Return [X, Y] of the center of cell containing provided text 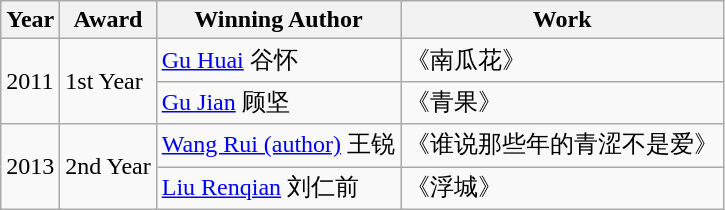
Winning Author [278, 20]
Gu Jian 顾坚 [278, 102]
Work [562, 20]
Wang Rui (author) 王锐 [278, 146]
2011 [30, 82]
1st Year [108, 82]
Award [108, 20]
《南瓜花》 [562, 60]
《谁说那些年的青涩不是爱》 [562, 146]
Year [30, 20]
《青果》 [562, 102]
Gu Huai 谷怀 [278, 60]
Liu Renqian 刘仁前 [278, 188]
2013 [30, 166]
2nd Year [108, 166]
《浮城》 [562, 188]
